Capture the cell that displays the provided text and extract its (x, y) central coordinate. 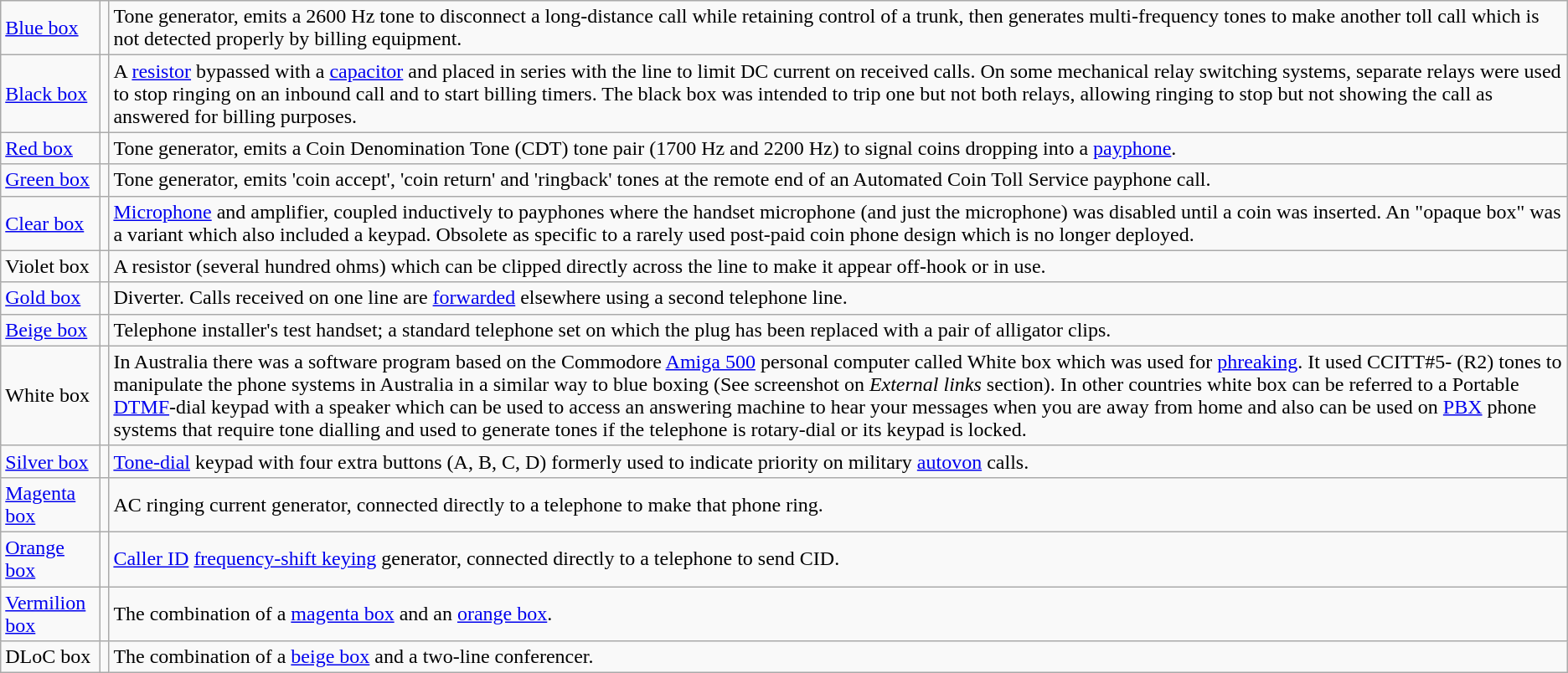
Vermilion box (50, 613)
The combination of a magenta box and an orange box. (838, 613)
A resistor (several hundred ohms) which can be clipped directly across the line to make it appear off-hook or in use. (838, 266)
Violet box (50, 266)
Tone generator, emits a Coin Denomination Tone (CDT) tone pair (1700 Hz and 2200 Hz) to signal coins dropping into a payphone. (838, 148)
DLoC box (50, 657)
Silver box (50, 461)
Black box (50, 94)
Diverter. Calls received on one line are forwarded elsewhere using a second telephone line. (838, 298)
Gold box (50, 298)
Orange box (50, 559)
Red box (50, 148)
Tone generator, emits 'coin accept', 'coin return' and 'ringback' tones at the remote end of an Automated Coin Toll Service payphone call. (838, 180)
Magenta box (50, 504)
Beige box (50, 330)
Telephone installer's test handset; a standard telephone set on which the plug has been replaced with a pair of alligator clips. (838, 330)
Green box (50, 180)
White box (50, 395)
Clear box (50, 223)
Caller ID frequency-shift keying generator, connected directly to a telephone to send CID. (838, 559)
The combination of a beige box and a two-line conferencer. (838, 657)
AC ringing current generator, connected directly to a telephone to make that phone ring. (838, 504)
Blue box (50, 28)
Tone-dial keypad with four extra buttons (A, B, C, D) formerly used to indicate priority on military autovon calls. (838, 461)
